From the cell containing the given text, extract its center point as (x, y) coordinate. 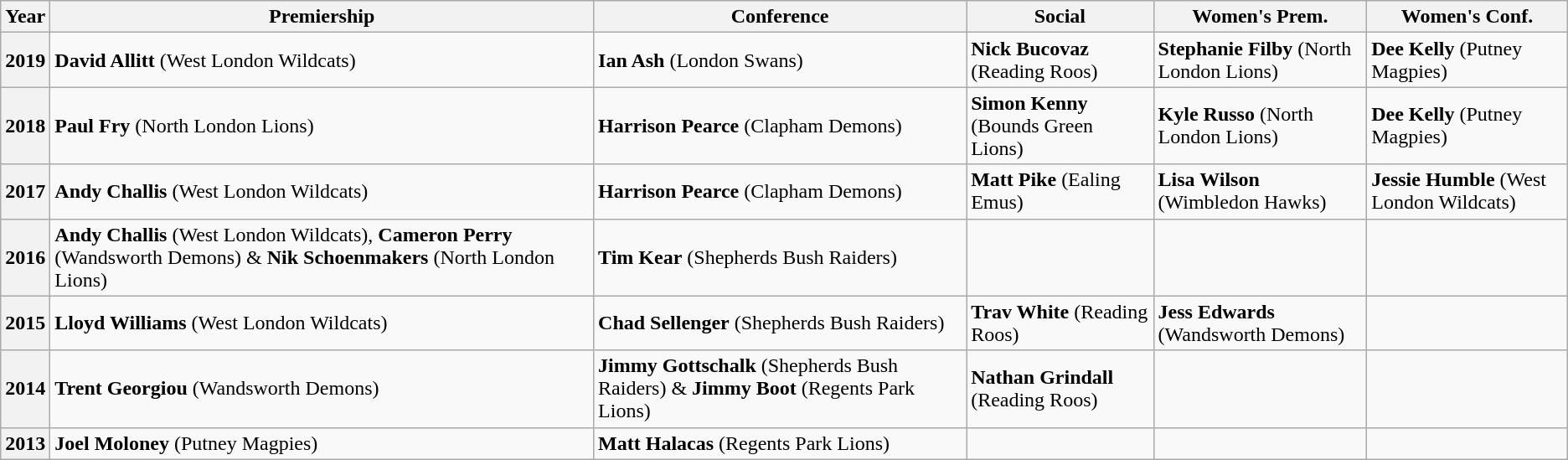
Joel Moloney (Putney Magpies) (322, 443)
2018 (25, 126)
2013 (25, 443)
2017 (25, 191)
Lloyd Williams (West London Wildcats) (322, 323)
Nathan Grindall (Reading Roos) (1060, 389)
Women's Conf. (1467, 17)
Jimmy Gottschalk (Shepherds Bush Raiders) & Jimmy Boot (Regents Park Lions) (781, 389)
Social (1060, 17)
Paul Fry (North London Lions) (322, 126)
Kyle Russo (North London Lions) (1260, 126)
Nick Bucovaz (Reading Roos) (1060, 60)
Chad Sellenger (Shepherds Bush Raiders) (781, 323)
Ian Ash (London Swans) (781, 60)
Trent Georgiou (Wandsworth Demons) (322, 389)
Lisa Wilson (Wimbledon Hawks) (1260, 191)
Jess Edwards (Wandsworth Demons) (1260, 323)
2016 (25, 257)
Year (25, 17)
Simon Kenny (Bounds Green Lions) (1060, 126)
2014 (25, 389)
Andy Challis (West London Wildcats), Cameron Perry (Wandsworth Demons) & Nik Schoenmakers (North London Lions) (322, 257)
Matt Halacas (Regents Park Lions) (781, 443)
Stephanie Filby (North London Lions) (1260, 60)
2015 (25, 323)
Jessie Humble (West London Wildcats) (1467, 191)
Conference (781, 17)
Women's Prem. (1260, 17)
Tim Kear (Shepherds Bush Raiders) (781, 257)
Trav White (Reading Roos) (1060, 323)
Premiership (322, 17)
Andy Challis (West London Wildcats) (322, 191)
2019 (25, 60)
David Allitt (West London Wildcats) (322, 60)
Matt Pike (Ealing Emus) (1060, 191)
